Scan for the cell matching the given text and deliver its [x, y] coordinate at center. 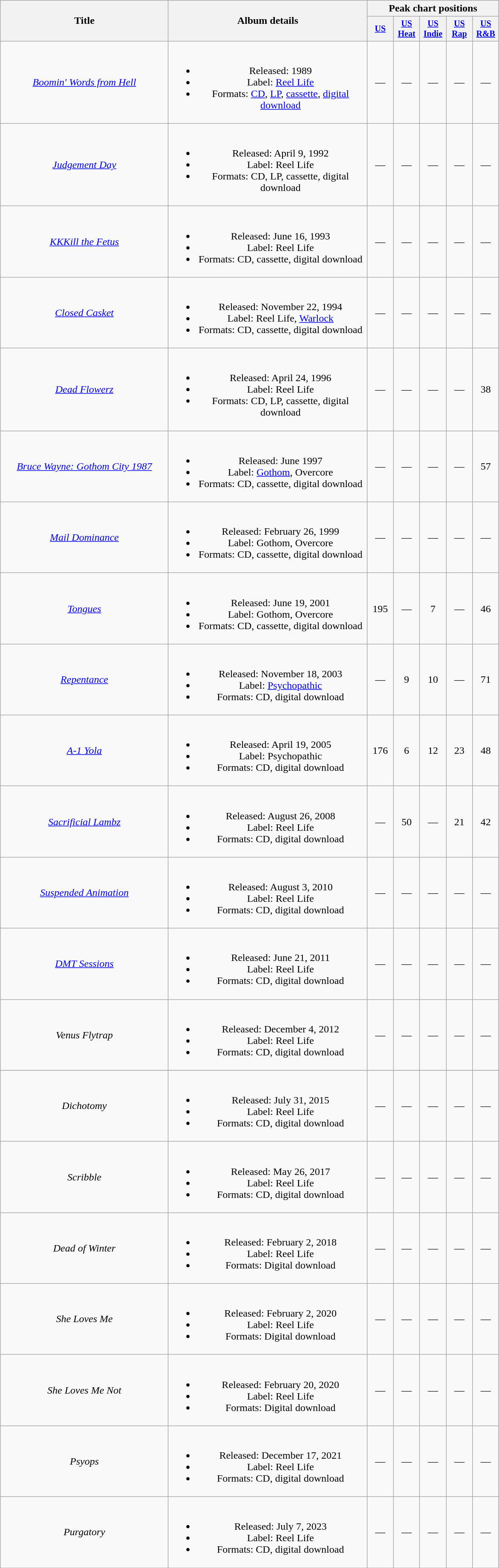
Psyops [84, 1461]
9 [407, 680]
Repentance [84, 680]
12 [433, 750]
21 [459, 822]
Tongues [84, 608]
Released: July 7, 2023Label: Reel LifeFormats: CD, digital download [268, 1532]
Suspended Animation [84, 892]
USHeat [407, 29]
Released: August 3, 2010Label: Reel LifeFormats: CD, digital download [268, 892]
Album details [268, 21]
Venus Flytrap [84, 1035]
Released: April 9, 1992Label: Reel LifeFormats: CD, LP, cassette, digital download [268, 165]
Bruce Wayne: Gothom City 1987 [84, 466]
Scribble [84, 1177]
10 [433, 680]
Released: July 31, 2015Label: Reel LifeFormats: CD, digital download [268, 1106]
Released: February 2, 2018Label: Reel LifeFormats: Digital download [268, 1248]
Released: April 19, 2005Label: PsychopathicFormats: CD, digital download [268, 750]
Released: February 26, 1999Label: Gothom, OvercoreFormats: CD, cassette, digital download [268, 538]
176 [380, 750]
Dead of Winter [84, 1248]
Dead Flowerz [84, 390]
Released: June 21, 2011Label: Reel LifeFormats: CD, digital download [268, 964]
6 [407, 750]
46 [486, 608]
Dichotomy [84, 1106]
Title [84, 21]
7 [433, 608]
Released: December 17, 2021Label: Reel LifeFormats: CD, digital download [268, 1461]
Released: 1989Label: Reel LifeFormats: CD, LP, cassette, digital download [268, 82]
195 [380, 608]
Released: June 19, 2001Label: Gothom, OvercoreFormats: CD, cassette, digital download [268, 608]
Closed Casket [84, 312]
DMT Sessions [84, 964]
Released: April 24, 1996Label: Reel LifeFormats: CD, LP, cassette, digital download [268, 390]
Peak chart positions [433, 9]
Released: November 18, 2003Label: PsychopathicFormats: CD, digital download [268, 680]
USR&B [486, 29]
USRap [459, 29]
Released: February 20, 2020Label: Reel LifeFormats: Digital download [268, 1390]
Released: August 26, 2008Label: Reel LifeFormats: CD, digital download [268, 822]
57 [486, 466]
Boomin' Words from Hell [84, 82]
Released: May 26, 2017Label: Reel LifeFormats: CD, digital download [268, 1177]
US Indie [433, 29]
Judgement Day [84, 165]
Released: June 16, 1993Label: Reel LifeFormats: CD, cassette, digital download [268, 242]
48 [486, 750]
US [380, 29]
Purgatory [84, 1532]
Sacrificial Lambz [84, 822]
KKKill the Fetus [84, 242]
Released: February 2, 2020Label: Reel LifeFormats: Digital download [268, 1319]
She Loves Me [84, 1319]
Released: November 22, 1994Label: Reel Life, WarlockFormats: CD, cassette, digital download [268, 312]
Released: December 4, 2012Label: Reel LifeFormats: CD, digital download [268, 1035]
23 [459, 750]
50 [407, 822]
42 [486, 822]
Released: June 1997Label: Gothom, OvercoreFormats: CD, cassette, digital download [268, 466]
A-1 Yola [84, 750]
71 [486, 680]
38 [486, 390]
She Loves Me Not [84, 1390]
Mail Dominance [84, 538]
